Locate the cell with the specified text and output its (x, y) center coordinate. 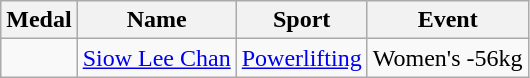
Name (156, 20)
Sport (302, 20)
Powerlifting (302, 58)
Medal (39, 20)
Siow Lee Chan (156, 58)
Event (448, 20)
Women's -56kg (448, 58)
